Locate the cell with the specified text and output its (X, Y) center coordinate. 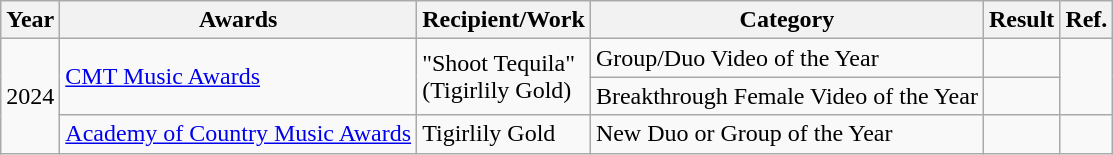
Academy of Country Music Awards (238, 134)
Recipient/Work (504, 20)
Tigirlily Gold (504, 134)
Year (30, 20)
Breakthrough Female Video of the Year (786, 96)
New Duo or Group of the Year (786, 134)
Group/Duo Video of the Year (786, 58)
Awards (238, 20)
Ref. (1086, 20)
CMT Music Awards (238, 77)
2024 (30, 96)
Result (1021, 20)
Category (786, 20)
"Shoot Tequila"(Tigirlily Gold) (504, 77)
